Determine the (X, Y) coordinate at the center of the cell enclosing the given text.  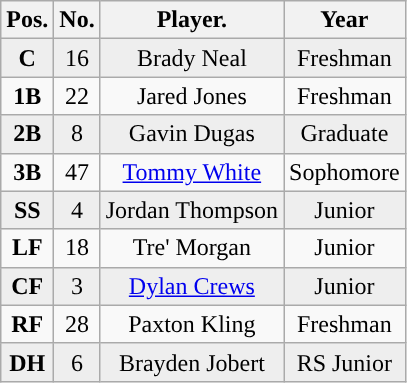
Sophomore (345, 172)
8 (77, 134)
No. (77, 20)
RF (28, 324)
Brady Neal (192, 58)
Year (345, 20)
28 (77, 324)
Tre' Morgan (192, 248)
Jared Jones (192, 96)
Dylan Crews (192, 286)
Player. (192, 20)
18 (77, 248)
22 (77, 96)
3B (28, 172)
Jordan Thompson (192, 210)
DH (28, 362)
RS Junior (345, 362)
Brayden Jobert (192, 362)
1B (28, 96)
16 (77, 58)
Paxton Kling (192, 324)
C (28, 58)
4 (77, 210)
2B (28, 134)
Pos. (28, 20)
6 (77, 362)
SS (28, 210)
Tommy White (192, 172)
LF (28, 248)
CF (28, 286)
Graduate (345, 134)
47 (77, 172)
Gavin Dugas (192, 134)
3 (77, 286)
